Find where the given text appears and provide that cell's center as [x, y] coordinate. 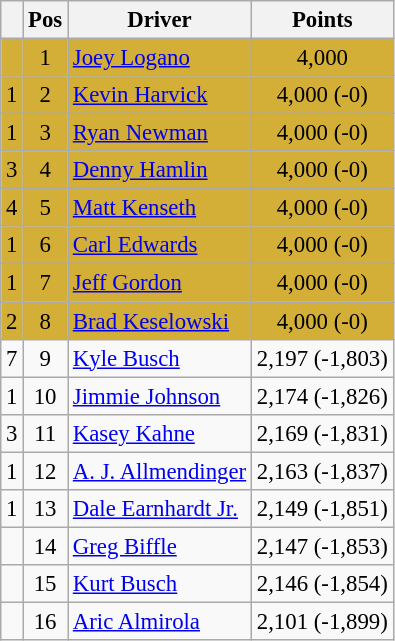
8 [46, 321]
2,197 (-1,803) [322, 358]
2,169 (-1,831) [322, 433]
9 [46, 358]
Matt Kenseth [160, 208]
Driver [160, 20]
11 [46, 433]
15 [46, 584]
2,146 (-1,854) [322, 584]
16 [46, 621]
Denny Hamlin [160, 170]
2,101 (-1,899) [322, 621]
6 [46, 245]
Greg Biffle [160, 546]
Brad Keselowski [160, 321]
2,147 (-1,853) [322, 546]
2,163 (-1,837) [322, 471]
2,149 (-1,851) [322, 509]
14 [46, 546]
Kurt Busch [160, 584]
Joey Logano [160, 58]
Jimmie Johnson [160, 396]
Kyle Busch [160, 358]
5 [46, 208]
Points [322, 20]
Jeff Gordon [160, 283]
12 [46, 471]
4,000 [322, 58]
Ryan Newman [160, 133]
10 [46, 396]
A. J. Allmendinger [160, 471]
Aric Almirola [160, 621]
2,174 (-1,826) [322, 396]
Pos [46, 20]
Dale Earnhardt Jr. [160, 509]
13 [46, 509]
Carl Edwards [160, 245]
Kasey Kahne [160, 433]
Kevin Harvick [160, 95]
